Detect which cell encompasses the target text, then output its (x, y) center coordinate. 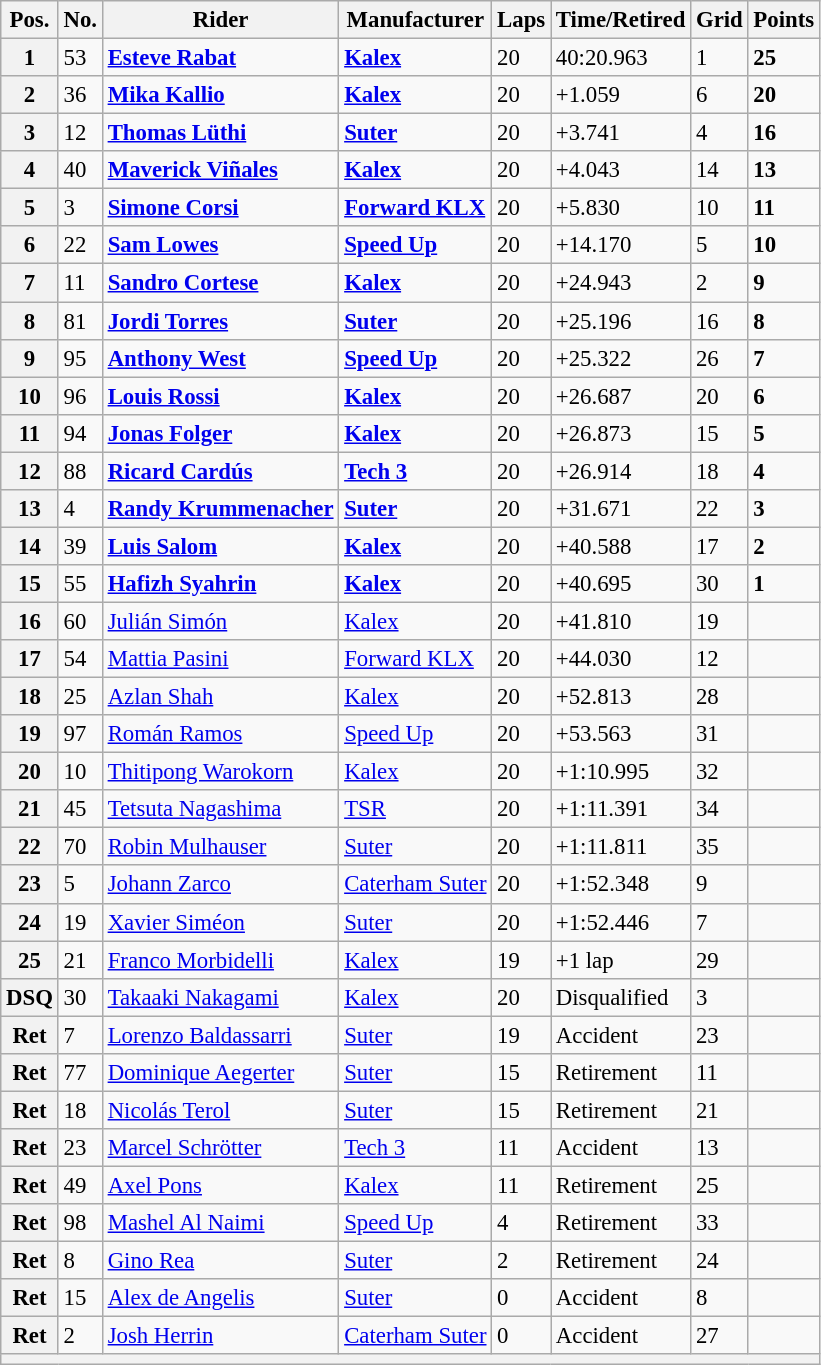
32 (720, 772)
28 (720, 697)
Román Ramos (220, 734)
Luis Salom (220, 546)
Pos. (30, 20)
+41.810 (621, 621)
35 (720, 847)
Nicolás Terol (220, 1110)
+26.873 (621, 433)
Robin Mulhauser (220, 847)
96 (80, 396)
Disqualified (621, 997)
+3.741 (621, 133)
Louis Rossi (220, 396)
Mika Kallio (220, 95)
Gino Rea (220, 1261)
+31.671 (621, 509)
+4.043 (621, 170)
+25.196 (621, 321)
53 (80, 58)
Azlan Shah (220, 697)
DSQ (30, 997)
77 (80, 1073)
+1 lap (621, 960)
Takaaki Nakagami (220, 997)
+26.687 (621, 396)
49 (80, 1185)
54 (80, 659)
+1:52.348 (621, 885)
34 (720, 809)
+25.322 (621, 358)
+1.059 (621, 95)
Time/Retired (621, 20)
Maverick Viñales (220, 170)
+1:11.811 (621, 847)
+40.588 (621, 546)
Sam Lowes (220, 245)
Anthony West (220, 358)
+5.830 (621, 208)
40:20.963 (621, 58)
Hafizh Syahrin (220, 584)
31 (720, 734)
Alex de Angelis (220, 1298)
Thitipong Warokorn (220, 772)
Julián Simón (220, 621)
Tetsuta Nagashima (220, 809)
40 (80, 170)
Manufacturer (416, 20)
27 (720, 1336)
Rider (220, 20)
Marcel Schrötter (220, 1148)
98 (80, 1223)
45 (80, 809)
81 (80, 321)
33 (720, 1223)
+40.695 (621, 584)
+1:52.446 (621, 922)
95 (80, 358)
97 (80, 734)
No. (80, 20)
26 (720, 358)
55 (80, 584)
Laps (522, 20)
Simone Corsi (220, 208)
Mashel Al Naimi (220, 1223)
Axel Pons (220, 1185)
Lorenzo Baldassarri (220, 1035)
Esteve Rabat (220, 58)
29 (720, 960)
Sandro Cortese (220, 283)
+24.943 (621, 283)
Franco Morbidelli (220, 960)
Grid (720, 20)
Points (784, 20)
+44.030 (621, 659)
Mattia Pasini (220, 659)
Jonas Folger (220, 433)
60 (80, 621)
+26.914 (621, 471)
88 (80, 471)
Josh Herrin (220, 1336)
Johann Zarco (220, 885)
Thomas Lüthi (220, 133)
+53.563 (621, 734)
39 (80, 546)
70 (80, 847)
Xavier Siméon (220, 922)
+14.170 (621, 245)
36 (80, 95)
Randy Krummenacher (220, 509)
+1:10.995 (621, 772)
+1:11.391 (621, 809)
Dominique Aegerter (220, 1073)
94 (80, 433)
+52.813 (621, 697)
Ricard Cardús (220, 471)
Jordi Torres (220, 321)
TSR (416, 809)
